Detect which cell encompasses the target text, then output its [X, Y] center coordinate. 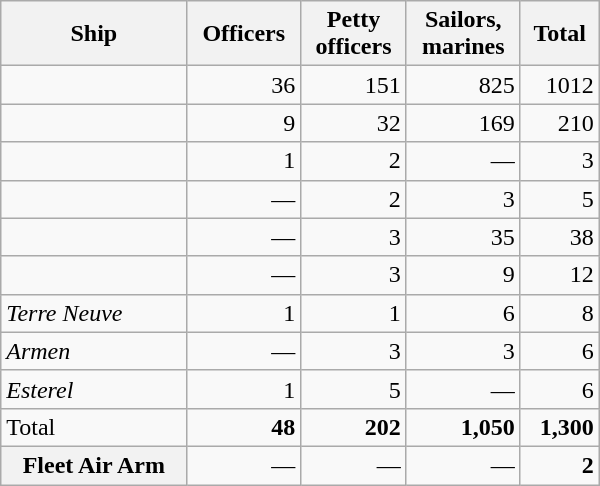
Fleet Air Arm [94, 465]
Officers [244, 34]
48 [244, 427]
169 [463, 123]
1012 [560, 85]
35 [463, 237]
210 [560, 123]
36 [244, 85]
151 [354, 85]
12 [560, 275]
Terre Neuve [94, 313]
825 [463, 85]
1,300 [560, 427]
1,050 [463, 427]
Armen [94, 351]
32 [354, 123]
Pettyofficers [354, 34]
Ship [94, 34]
Sailors, marines [463, 34]
8 [560, 313]
202 [354, 427]
38 [560, 237]
Esterel [94, 389]
